Determine the (x, y) coordinate at the center of the cell enclosing the given text.  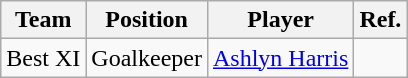
Best XI (44, 58)
Player (280, 20)
Position (147, 20)
Team (44, 20)
Ref. (380, 20)
Ashlyn Harris (280, 58)
Goalkeeper (147, 58)
